Locate the cell with the specified text and output its (X, Y) center coordinate. 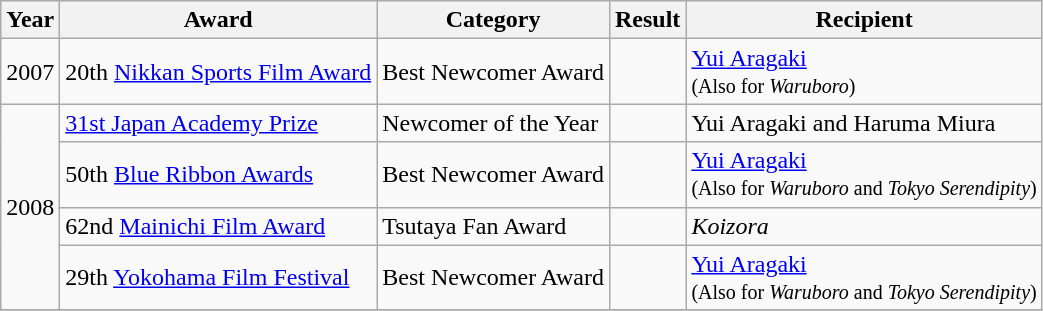
Koizora (864, 226)
2008 (30, 207)
Tsutaya Fan Award (494, 226)
Result (647, 20)
Award (218, 20)
Newcomer of the Year (494, 123)
Yui Aragaki and Haruma Miura (864, 123)
20th Nikkan Sports Film Award (218, 72)
2007 (30, 72)
29th Yokohama Film Festival (218, 278)
Recipient (864, 20)
62nd Mainichi Film Award (218, 226)
50th Blue Ribbon Awards (218, 174)
Year (30, 20)
31st Japan Academy Prize (218, 123)
Category (494, 20)
Yui Aragaki (Also for Waruboro) (864, 72)
